Find where the given text appears and provide that cell's center as (X, Y) coordinate. 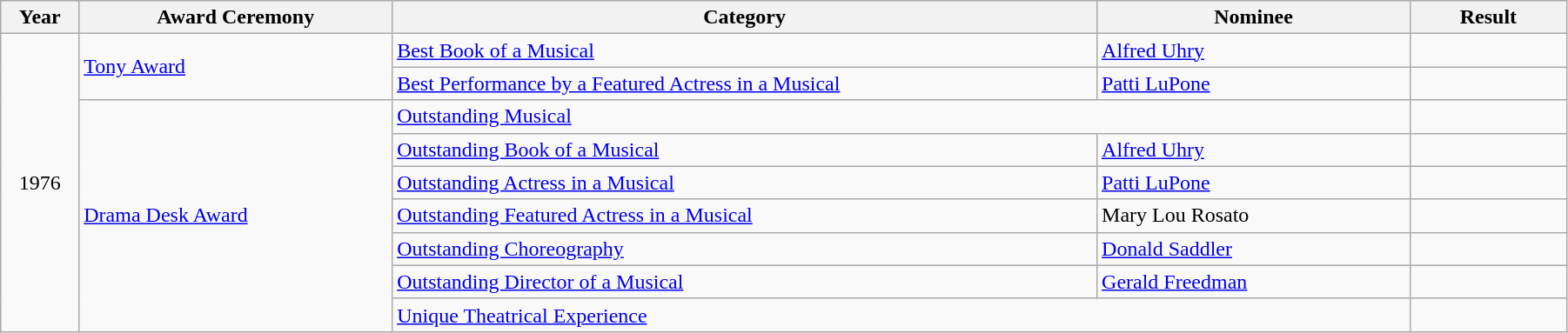
Best Performance by a Featured Actress in a Musical (745, 83)
Unique Theatrical Experience (901, 315)
Outstanding Choreography (745, 249)
Nominee (1254, 17)
Mary Lou Rosato (1254, 216)
Result (1488, 17)
Donald Saddler (1254, 249)
Best Book of a Musical (745, 50)
Outstanding Book of a Musical (745, 150)
Outstanding Actress in a Musical (745, 183)
Outstanding Director of a Musical (745, 282)
Outstanding Musical (901, 117)
Outstanding Featured Actress in a Musical (745, 216)
Category (745, 17)
Drama Desk Award (236, 216)
Gerald Freedman (1254, 282)
Award Ceremony (236, 17)
Tony Award (236, 67)
1976 (40, 183)
Year (40, 17)
